Pinpoint the cell where the given text exists, returning its (X, Y) midpoint coordinate. 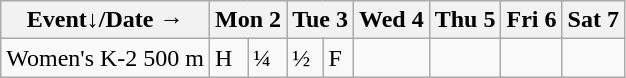
F (338, 58)
Event↓/Date → (106, 20)
½ (305, 58)
Women's K-2 500 m (106, 58)
Fri 6 (532, 20)
Mon 2 (248, 20)
¼ (268, 58)
Sat 7 (593, 20)
Wed 4 (391, 20)
Thu 5 (465, 20)
Tue 3 (320, 20)
H (229, 58)
